Output the [x, y] coordinate of the center of the cell containing the given text.  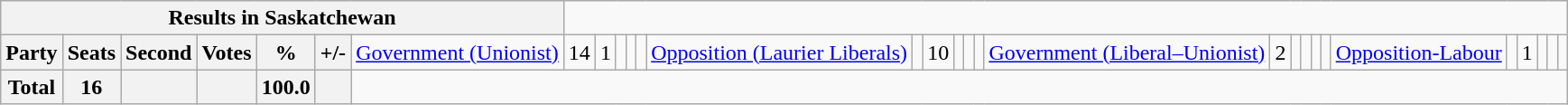
Votes [227, 52]
Total [32, 87]
+/- [332, 52]
Opposition (Laurier Liberals) [780, 52]
Government (Liberal–Unionist) [1127, 52]
Second [159, 52]
100.0 [285, 87]
10 [939, 52]
% [285, 52]
Opposition-Labour [1419, 52]
14 [580, 52]
Seats [91, 52]
16 [91, 87]
Government (Unionist) [458, 52]
Results in Saskatchewan [283, 18]
2 [1280, 52]
Party [32, 52]
